Locate the cell with the specified text and output its [x, y] center coordinate. 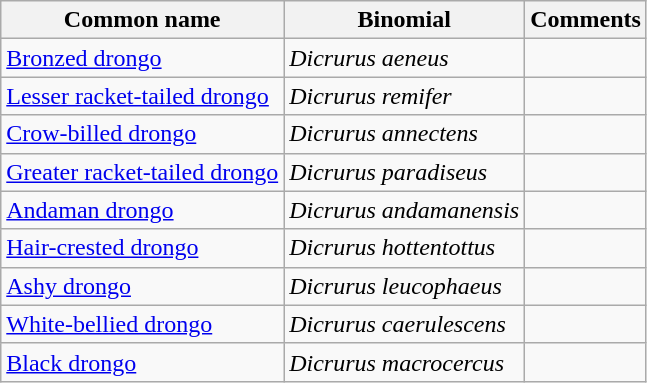
Andaman drongo [142, 210]
Comments [586, 20]
Ashy drongo [142, 286]
Greater racket-tailed drongo [142, 172]
Crow-billed drongo [142, 134]
Dicrurus paradiseus [404, 172]
Dicrurus hottentottus [404, 248]
Lesser racket-tailed drongo [142, 96]
Common name [142, 20]
White-bellied drongo [142, 324]
Bronzed drongo [142, 58]
Dicrurus macrocercus [404, 362]
Dicrurus caerulescens [404, 324]
Dicrurus andamanensis [404, 210]
Dicrurus aeneus [404, 58]
Hair-crested drongo [142, 248]
Dicrurus leucophaeus [404, 286]
Black drongo [142, 362]
Dicrurus annectens [404, 134]
Dicrurus remifer [404, 96]
Binomial [404, 20]
